Pinpoint the cell where the given text exists, returning its [X, Y] midpoint coordinate. 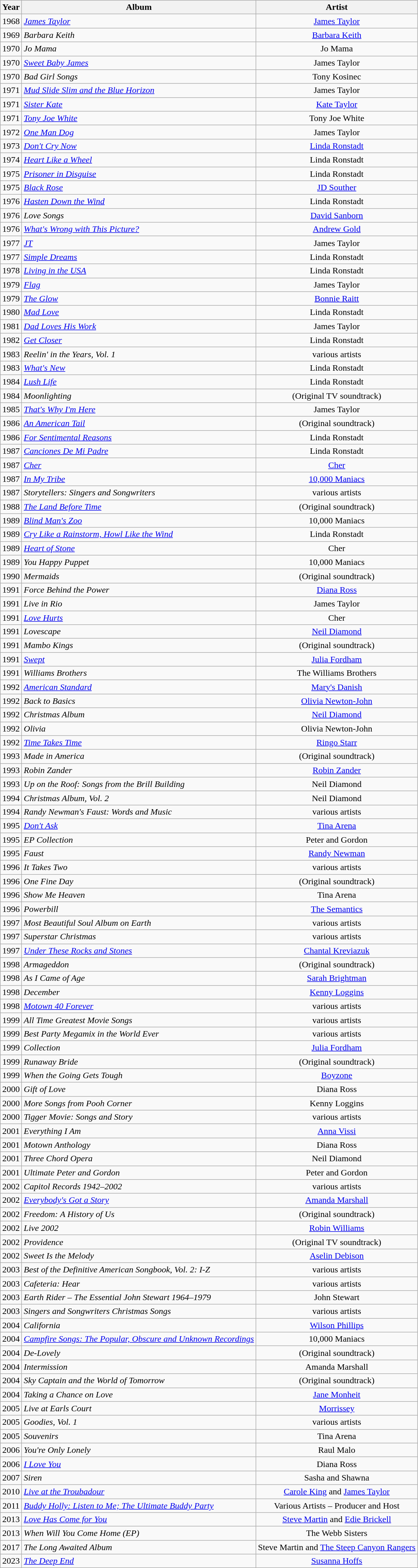
Love Hurts [139, 618]
Boyzone [337, 1076]
More Songs from Pooh Corner [139, 1103]
One Fine Day [139, 881]
Best Party Megamix in the World Ever [139, 1034]
Ultimate Peter and Gordon [139, 1173]
1980 [11, 312]
Lovescape [139, 632]
Love Has Come for You [139, 1520]
1982 [11, 340]
Gift of Love [139, 1089]
Mermaids [139, 576]
Morrissey [337, 1408]
Mambo Kings [139, 645]
Kate Taylor [337, 104]
Sweet Is the Melody [139, 1256]
Back to Basics [139, 701]
1981 [11, 326]
Prisoner in Disguise [139, 174]
Don't Cry Now [139, 146]
Carole King and James Taylor [337, 1491]
The Webb Sisters [337, 1533]
Everything I Am [139, 1131]
1969 [11, 35]
California [139, 1325]
Live at Earls Court [139, 1408]
Sister Kate [139, 104]
Blind Man's Zoo [139, 520]
1974 [11, 160]
Buddy Holly: Listen to Me; The Ultimate Buddy Party [139, 1506]
You're Only Lonely [139, 1450]
Earth Rider – The Essential John Stewart 1964–1979 [139, 1298]
Mary's Danish [337, 687]
Album [139, 7]
Steve Martin and Edie Brickell [337, 1520]
That's Why I'm Here [139, 410]
2010 [11, 1491]
Force Behind the Power [139, 590]
Providence [139, 1242]
Freedom: A History of Us [139, 1214]
December [139, 992]
Everybody's Got a Story [139, 1200]
1988 [11, 507]
Siren [139, 1478]
Various Artists – Producer and Host [337, 1506]
Sweet Baby James [139, 63]
The Glow [139, 299]
Wilson Phillips [337, 1325]
Capitol Records 1942–2002 [139, 1186]
1973 [11, 146]
Collection [139, 1048]
Year [11, 7]
Dad Loves His Work [139, 326]
Christmas Album [139, 715]
Live 2002 [139, 1228]
2023 [11, 1561]
One Man Dog [139, 132]
The Deep End [139, 1561]
Show Me Heaven [139, 895]
Time Takes Time [139, 742]
Love Songs [139, 215]
Anna Vissi [337, 1131]
Living in the USA [139, 271]
Three Chord Opera [139, 1159]
Canciones De Mi Padre [139, 451]
Williams Brothers [139, 673]
Raul Malo [337, 1450]
Tony Kosinec [337, 77]
Taking a Chance on Love [139, 1395]
Aselin Debison [337, 1256]
The Land Before Time [139, 507]
Simple Dreams [139, 257]
Don't Ask [139, 826]
Up on the Roof: Songs from the Brill Building [139, 784]
JD Souther [337, 188]
Flag [139, 285]
Hasten Down the Wind [139, 202]
Robin Williams [337, 1228]
Campfire Songs: The Popular, Obscure and Unknown Recordings [139, 1339]
An American Tail [139, 424]
The Long Awaited Album [139, 1547]
Bonnie Raitt [337, 299]
Get Closer [139, 340]
What's New [139, 368]
Live in Rio [139, 604]
Superstar Christmas [139, 937]
As I Came of Age [139, 978]
Randy Newman [337, 854]
Goodies, Vol. 1 [139, 1422]
The Williams Brothers [337, 673]
Mud Slide Slim and the Blue Horizon [139, 90]
Sky Captain and the World of Tomorrow [139, 1381]
David Sanborn [337, 215]
All Time Greatest Movie Songs [139, 1020]
Andrew Gold [337, 229]
When Will You Come Home (EP) [139, 1533]
Best of the Definitive American Songbook, Vol. 2: I-Z [139, 1269]
The Semantics [337, 909]
Sarah Brightman [337, 978]
Steve Martin and The Steep Canyon Rangers [337, 1547]
2011 [11, 1506]
It Takes Two [139, 867]
Motown Anthology [139, 1145]
1968 [11, 21]
Sasha and Shawna [337, 1478]
Swept [139, 659]
EP Collection [139, 839]
Artist [337, 7]
Runaway Bride [139, 1062]
You Happy Puppet [139, 562]
Ringo Starr [337, 742]
Jane Monheit [337, 1395]
Storytellers: Singers and Songwriters [139, 493]
Moonlighting [139, 395]
Made in America [139, 756]
I Love You [139, 1464]
De-Lovely [139, 1353]
Cry Like a Rainstorm, Howl Like the Wind [139, 534]
In My Tribe [139, 479]
Armageddon [139, 964]
Faust [139, 854]
Heart Like a Wheel [139, 160]
Under These Rocks and Stones [139, 951]
Black Rose [139, 188]
1990 [11, 576]
American Standard [139, 687]
When the Going Gets Tough [139, 1076]
Susanna Hoffs [337, 1561]
JT [139, 243]
For Sentimental Reasons [139, 437]
Lush Life [139, 382]
Souvenirs [139, 1436]
What's Wrong with This Picture? [139, 229]
John Stewart [337, 1298]
1985 [11, 410]
2007 [11, 1478]
Reelin' in the Years, Vol. 1 [139, 354]
Bad Girl Songs [139, 77]
Live at the Troubadour [139, 1491]
Intermission [139, 1367]
Singers and Songwriters Christmas Songs [139, 1311]
Olivia [139, 729]
Christmas Album, Vol. 2 [139, 798]
Heart of Stone [139, 548]
2017 [11, 1547]
Motown 40 Forever [139, 1006]
Tigger Movie: Songs and Story [139, 1117]
Chantal Kreviazuk [337, 951]
1978 [11, 271]
Powerbill [139, 909]
1972 [11, 132]
Randy Newman's Faust: Words and Music [139, 812]
Mad Love [139, 312]
Cafeteria: Hear [139, 1283]
Most Beautiful Soul Album on Earth [139, 923]
